Capture the cell that displays the provided text and extract its (x, y) central coordinate. 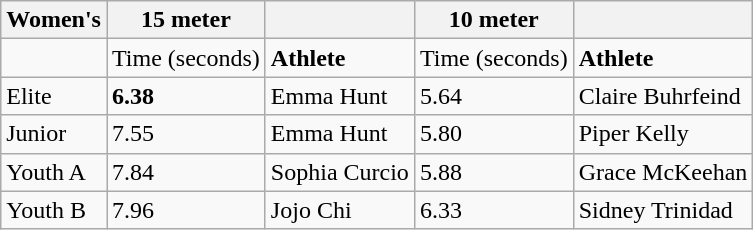
7.55 (186, 134)
6.33 (494, 210)
7.84 (186, 172)
Youth A (54, 172)
5.80 (494, 134)
Women's (54, 20)
5.88 (494, 172)
10 meter (494, 20)
7.96 (186, 210)
Piper Kelly (663, 134)
15 meter (186, 20)
5.64 (494, 96)
Jojo Chi (340, 210)
Junior (54, 134)
Grace McKeehan (663, 172)
6.38 (186, 96)
Sidney Trinidad (663, 210)
Sophia Curcio (340, 172)
Youth B (54, 210)
Elite (54, 96)
Claire Buhrfeind (663, 96)
